Determine the [x, y] coordinate at the center of the cell enclosing the given text.  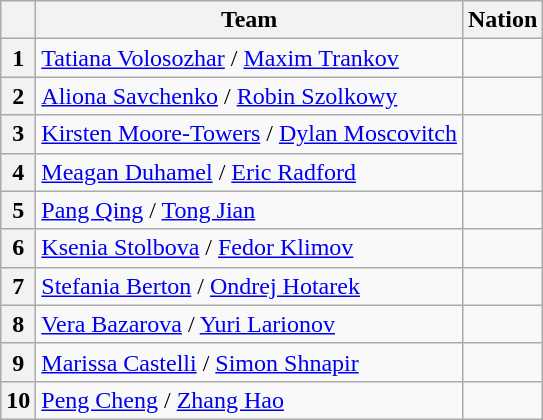
Kirsten Moore-Towers / Dylan Moscovitch [250, 134]
Vera Bazarova / Yuri Larionov [250, 324]
Peng Cheng / Zhang Hao [250, 400]
7 [18, 286]
Pang Qing / Tong Jian [250, 210]
Tatiana Volosozhar / Maxim Trankov [250, 58]
Meagan Duhamel / Eric Radford [250, 172]
5 [18, 210]
Stefania Berton / Ondrej Hotarek [250, 286]
3 [18, 134]
6 [18, 248]
8 [18, 324]
1 [18, 58]
2 [18, 96]
9 [18, 362]
Marissa Castelli / Simon Shnapir [250, 362]
Nation [502, 20]
Team [250, 20]
4 [18, 172]
Ksenia Stolbova / Fedor Klimov [250, 248]
10 [18, 400]
Aliona Savchenko / Robin Szolkowy [250, 96]
